Scan for the cell matching the given text and deliver its (X, Y) coordinate at center. 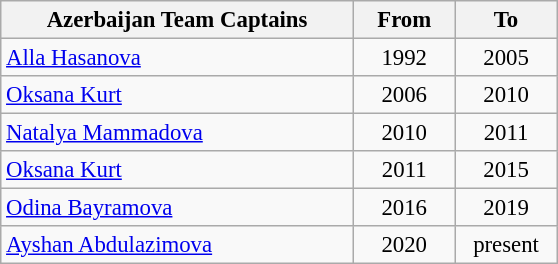
Ayshan Abdulazimova (178, 245)
2019 (506, 208)
1992 (404, 58)
Alla Hasanova (178, 58)
2006 (404, 95)
2020 (404, 245)
2005 (506, 58)
present (506, 245)
Natalya Mammadova (178, 133)
2015 (506, 170)
Odina Bayramova (178, 208)
From (404, 20)
To (506, 20)
Azerbaijan Team Captains (178, 20)
2016 (404, 208)
